Search for the cell housing the specified text and yield its [X, Y] center coordinate. 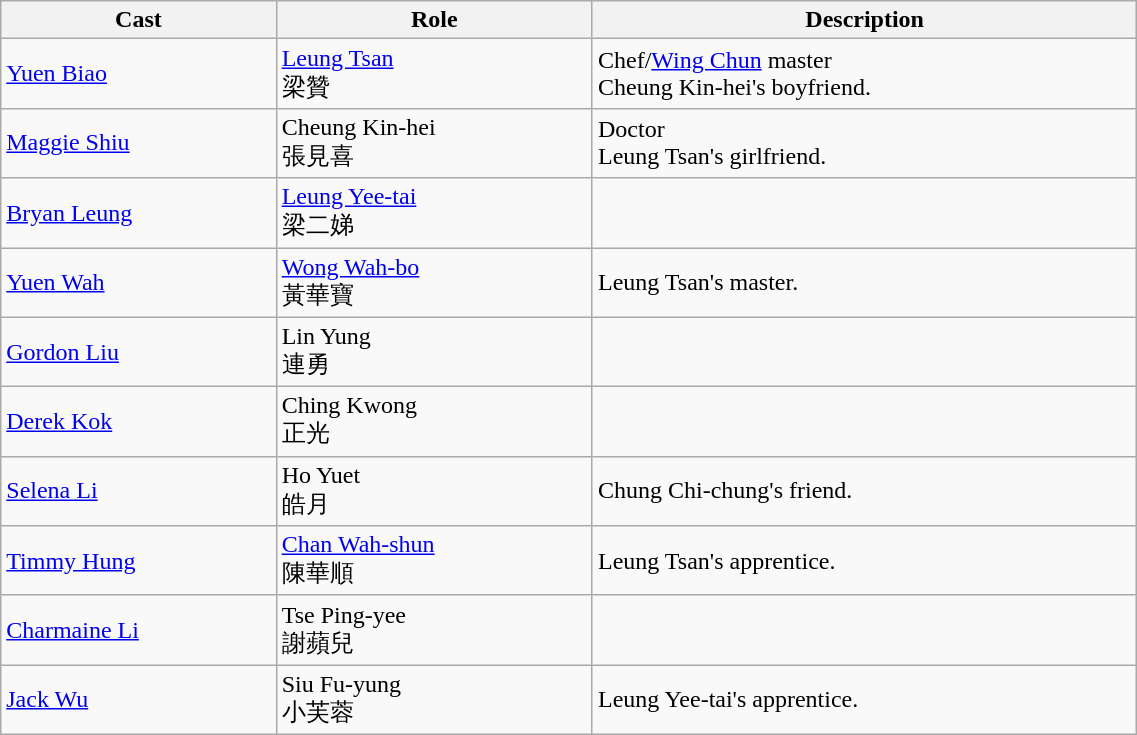
Timmy Hung [138, 561]
Cast [138, 20]
Bryan Leung [138, 213]
Ching Kwong 正光 [434, 422]
Charmaine Li [138, 630]
Cheung Kin-hei 張見喜 [434, 143]
Leung Tsan's master. [864, 283]
Leung Yee-tai's apprentice. [864, 700]
Maggie Shiu [138, 143]
Gordon Liu [138, 352]
Doctor Leung Tsan's girlfriend. [864, 143]
Wong Wah-bo 黃華寶 [434, 283]
Lin Yung 連勇 [434, 352]
Derek Kok [138, 422]
Leung Tsan's apprentice. [864, 561]
Description [864, 20]
Selena Li [138, 491]
Leung Yee-tai 梁二娣 [434, 213]
Chef/Wing Chun master Cheung Kin-hei's boyfriend. [864, 74]
Yuen Biao [138, 74]
Leung Tsan 梁贊 [434, 74]
Tse Ping-yee 謝蘋兒 [434, 630]
Siu Fu-yung 小芙蓉 [434, 700]
Role [434, 20]
Chung Chi-chung's friend. [864, 491]
Ho Yuet 皓月 [434, 491]
Yuen Wah [138, 283]
Jack Wu [138, 700]
Chan Wah-shun 陳華順 [434, 561]
